Output the (X, Y) coordinate of the center of the cell containing the given text.  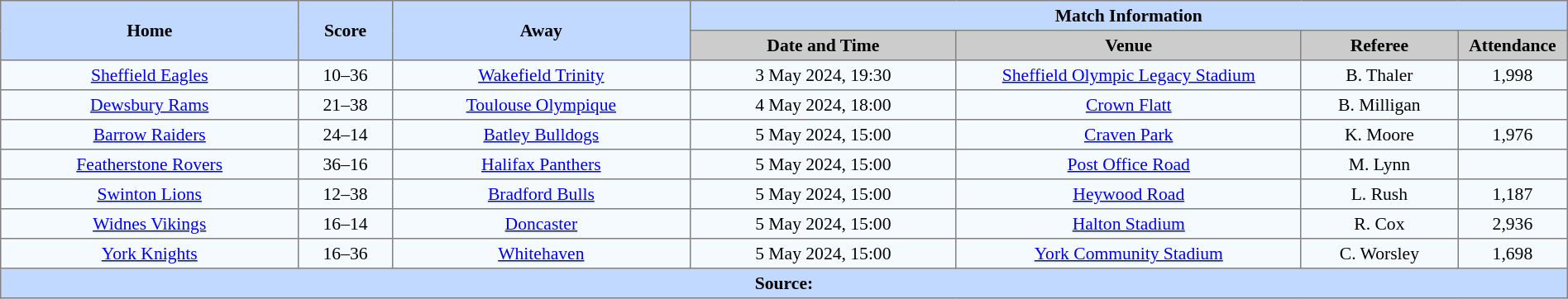
Sheffield Olympic Legacy Stadium (1128, 75)
Bradford Bulls (541, 194)
Attendance (1513, 45)
B. Thaler (1379, 75)
Craven Park (1128, 135)
York Community Stadium (1128, 254)
24–14 (346, 135)
Venue (1128, 45)
Doncaster (541, 224)
Halton Stadium (1128, 224)
York Knights (150, 254)
Barrow Raiders (150, 135)
1,698 (1513, 254)
Dewsbury Rams (150, 105)
Featherstone Rovers (150, 164)
Away (541, 31)
16–14 (346, 224)
Batley Bulldogs (541, 135)
L. Rush (1379, 194)
4 May 2024, 18:00 (823, 105)
Referee (1379, 45)
M. Lynn (1379, 164)
Whitehaven (541, 254)
Score (346, 31)
Match Information (1128, 16)
Widnes Vikings (150, 224)
36–16 (346, 164)
21–38 (346, 105)
Wakefield Trinity (541, 75)
B. Milligan (1379, 105)
2,936 (1513, 224)
Heywood Road (1128, 194)
Date and Time (823, 45)
Home (150, 31)
12–38 (346, 194)
Halifax Panthers (541, 164)
R. Cox (1379, 224)
1,998 (1513, 75)
1,187 (1513, 194)
Post Office Road (1128, 164)
Sheffield Eagles (150, 75)
C. Worsley (1379, 254)
16–36 (346, 254)
Source: (784, 283)
3 May 2024, 19:30 (823, 75)
Swinton Lions (150, 194)
K. Moore (1379, 135)
10–36 (346, 75)
Crown Flatt (1128, 105)
Toulouse Olympique (541, 105)
1,976 (1513, 135)
